Pinpoint the cell where the given text exists, returning its [X, Y] midpoint coordinate. 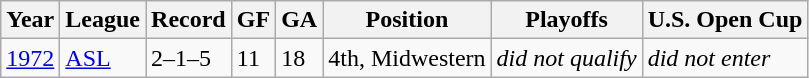
18 [300, 58]
Record [189, 20]
U.S. Open Cup [725, 20]
did not qualify [566, 58]
Year [30, 20]
1972 [30, 58]
GF [253, 20]
did not enter [725, 58]
4th, Midwestern [407, 58]
Position [407, 20]
2–1–5 [189, 58]
ASL [103, 58]
11 [253, 58]
League [103, 20]
GA [300, 20]
Playoffs [566, 20]
